For the text-containing cell, return its midpoint in (X, Y) coordinate format. 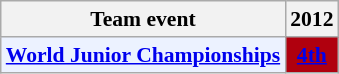
World Junior Championships (143, 55)
4th (312, 55)
Team event (143, 19)
2012 (312, 19)
